Capture the cell that displays the provided text and extract its (X, Y) central coordinate. 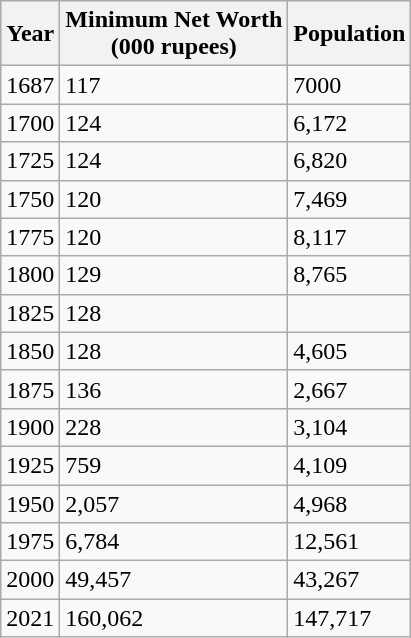
43,267 (350, 580)
1775 (30, 237)
6,784 (174, 542)
Year (30, 34)
2,057 (174, 503)
160,062 (174, 618)
136 (174, 389)
49,457 (174, 580)
1975 (30, 542)
6,172 (350, 123)
1850 (30, 351)
1800 (30, 275)
1900 (30, 427)
7,469 (350, 199)
8,117 (350, 237)
1725 (30, 161)
1700 (30, 123)
Minimum Net Worth(000 rupees) (174, 34)
4,109 (350, 465)
1950 (30, 503)
2000 (30, 580)
4,968 (350, 503)
6,820 (350, 161)
Population (350, 34)
2021 (30, 618)
228 (174, 427)
129 (174, 275)
3,104 (350, 427)
117 (174, 85)
1925 (30, 465)
147,717 (350, 618)
1875 (30, 389)
12,561 (350, 542)
4,605 (350, 351)
1687 (30, 85)
7000 (350, 85)
759 (174, 465)
2,667 (350, 389)
1750 (30, 199)
8,765 (350, 275)
1825 (30, 313)
